Locate the cell with the specified text and output its [X, Y] center coordinate. 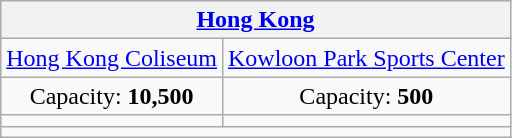
Capacity: 500 [366, 96]
Hong Kong [256, 20]
Capacity: 10,500 [112, 96]
Kowloon Park Sports Center [366, 58]
Hong Kong Coliseum [112, 58]
